Provide the [X, Y] coordinate of the cell's center where the given text is located.  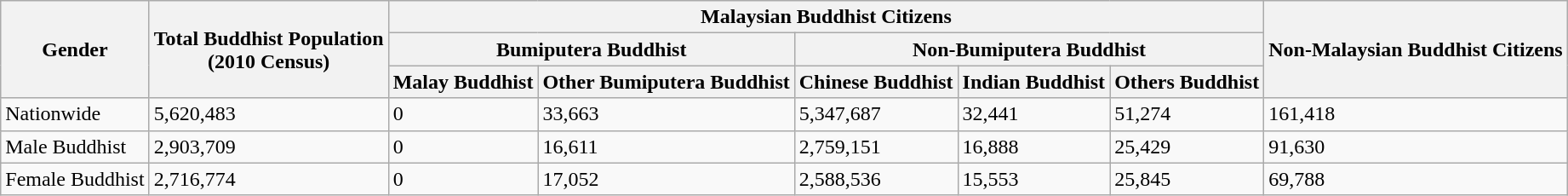
Others Buddhist [1187, 82]
2,716,774 [269, 179]
2,588,536 [876, 179]
Non-Malaysian Buddhist Citizens [1416, 49]
5,347,687 [876, 114]
2,903,709 [269, 147]
5,620,483 [269, 114]
16,611 [666, 147]
69,788 [1416, 179]
Indian Buddhist [1033, 82]
161,418 [1416, 114]
Non-Bumiputera Buddhist [1028, 49]
91,630 [1416, 147]
33,663 [666, 114]
2,759,151 [876, 147]
Gender [75, 49]
Chinese Buddhist [876, 82]
17,052 [666, 179]
Total Buddhist Population(2010 Census) [269, 49]
Bumiputera Buddhist [591, 49]
Nationwide [75, 114]
Other Bumiputera Buddhist [666, 82]
Malay Buddhist [463, 82]
32,441 [1033, 114]
25,845 [1187, 179]
51,274 [1187, 114]
Female Buddhist [75, 179]
16,888 [1033, 147]
15,553 [1033, 179]
Male Buddhist [75, 147]
Malaysian Buddhist Citizens [826, 17]
25,429 [1187, 147]
